Detect which cell encompasses the target text, then output its [X, Y] center coordinate. 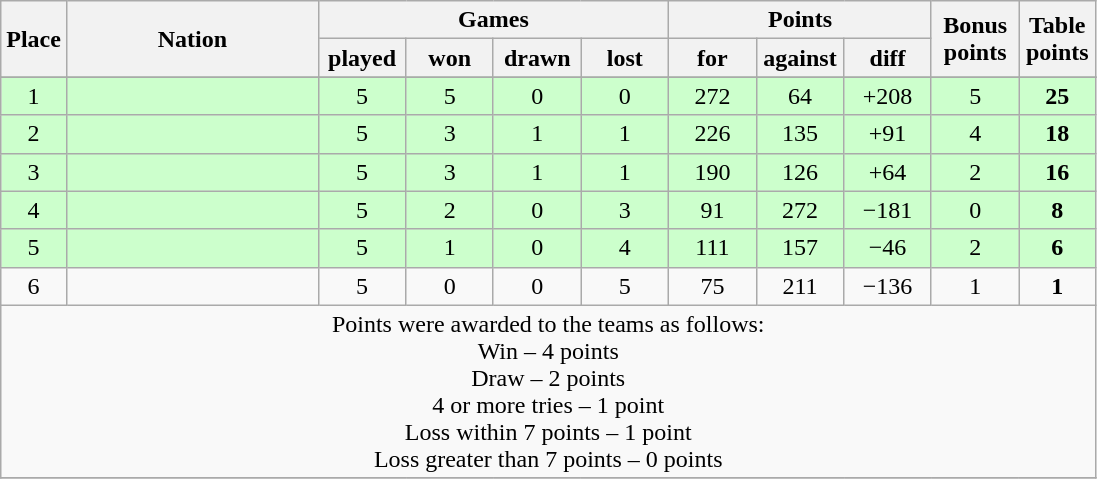
Place [34, 39]
190 [713, 172]
Bonuspoints [975, 39]
211 [800, 286]
drawn [537, 58]
226 [713, 134]
played [362, 58]
Tablepoints [1058, 39]
111 [713, 248]
18 [1058, 134]
against [800, 58]
8 [1058, 210]
157 [800, 248]
won [450, 58]
Points [800, 20]
for [713, 58]
Games [493, 20]
126 [800, 172]
75 [713, 286]
−136 [888, 286]
−46 [888, 248]
16 [1058, 172]
+208 [888, 96]
25 [1058, 96]
135 [800, 134]
lost [625, 58]
diff [888, 58]
+91 [888, 134]
64 [800, 96]
+64 [888, 172]
91 [713, 210]
−181 [888, 210]
Nation [192, 39]
